Detect which cell encompasses the target text, then output its (x, y) center coordinate. 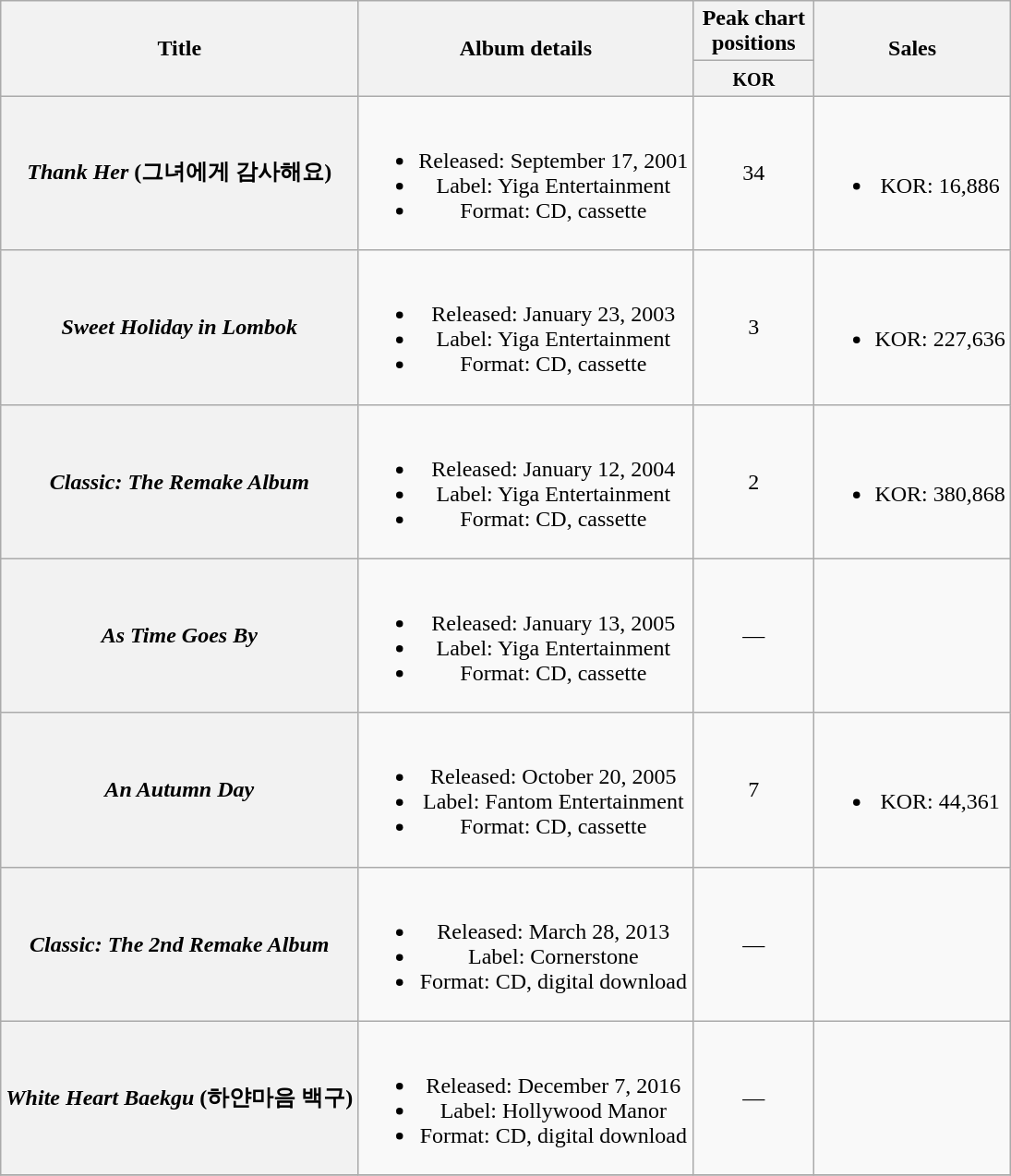
KOR: 380,868 (912, 482)
Released: September 17, 2001Label: Yiga EntertainmentFormat: CD, cassette (526, 174)
7 (753, 790)
Classic: The 2nd Remake Album (179, 943)
As Time Goes By (179, 635)
34 (753, 174)
White Heart Baekgu (하얀마음 백구) (179, 1098)
Title (179, 48)
Released: January 23, 2003Label: Yiga EntertainmentFormat: CD, cassette (526, 327)
Released: December 7, 2016Label: Hollywood ManorFormat: CD, digital download (526, 1098)
Peak chart positions (753, 31)
KOR: 227,636 (912, 327)
Sweet Holiday in Lombok (179, 327)
Released: January 13, 2005Label: Yiga EntertainmentFormat: CD, cassette (526, 635)
Released: March 28, 2013Label: CornerstoneFormat: CD, digital download (526, 943)
Album details (526, 48)
KOR (753, 78)
Released: October 20, 2005Label: Fantom EntertainmentFormat: CD, cassette (526, 790)
Sales (912, 48)
2 (753, 482)
3 (753, 327)
KOR: 44,361 (912, 790)
An Autumn Day (179, 790)
Classic: The Remake Album (179, 482)
KOR: 16,886 (912, 174)
Released: January 12, 2004Label: Yiga EntertainmentFormat: CD, cassette (526, 482)
Thank Her (그녀에게 감사해요) (179, 174)
